Determine the (X, Y) coordinate at the center of the cell enclosing the given text.  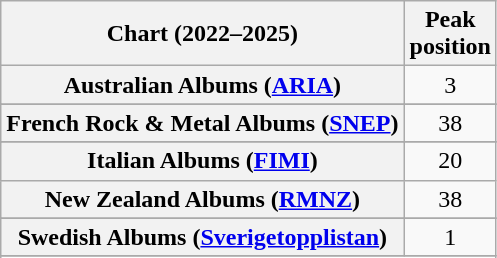
3 (450, 85)
Italian Albums (FIMI) (202, 161)
Peakposition (450, 34)
Australian Albums (ARIA) (202, 85)
New Zealand Albums (RMNZ) (202, 199)
20 (450, 161)
1 (450, 237)
Chart (2022–2025) (202, 34)
Swedish Albums (Sverigetopplistan) (202, 237)
French Rock & Metal Albums (SNEP) (202, 123)
